Capture the cell that displays the provided text and extract its (x, y) central coordinate. 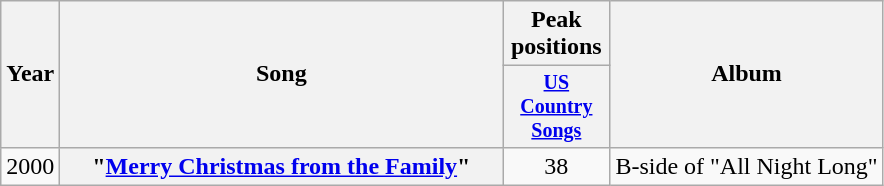
2000 (30, 166)
Year (30, 74)
Peak positions (556, 34)
Album (746, 74)
"Merry Christmas from the Family" (282, 166)
B-side of "All Night Long" (746, 166)
38 (556, 166)
US Country Songs (556, 106)
Song (282, 74)
